Detect which cell encompasses the target text, then output its (x, y) center coordinate. 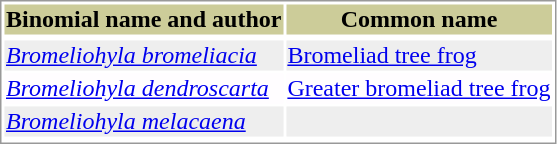
Bromeliohyla dendroscarta (143, 89)
Bromeliohyla melacaena (143, 121)
Bromeliohyla bromeliacia (143, 55)
Bromeliad tree frog (419, 55)
Common name (419, 19)
Binomial name and author (143, 19)
Greater bromeliad tree frog (419, 89)
